Detect which cell encompasses the target text, then output its [X, Y] center coordinate. 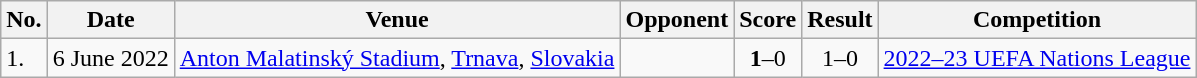
1. [24, 58]
Opponent [677, 20]
Date [110, 20]
6 June 2022 [110, 58]
Venue [397, 20]
Result [840, 20]
Score [768, 20]
Anton Malatinský Stadium, Trnava, Slovakia [397, 58]
2022–23 UEFA Nations League [1037, 58]
No. [24, 20]
Competition [1037, 20]
